Capture the cell that displays the provided text and extract its (x, y) central coordinate. 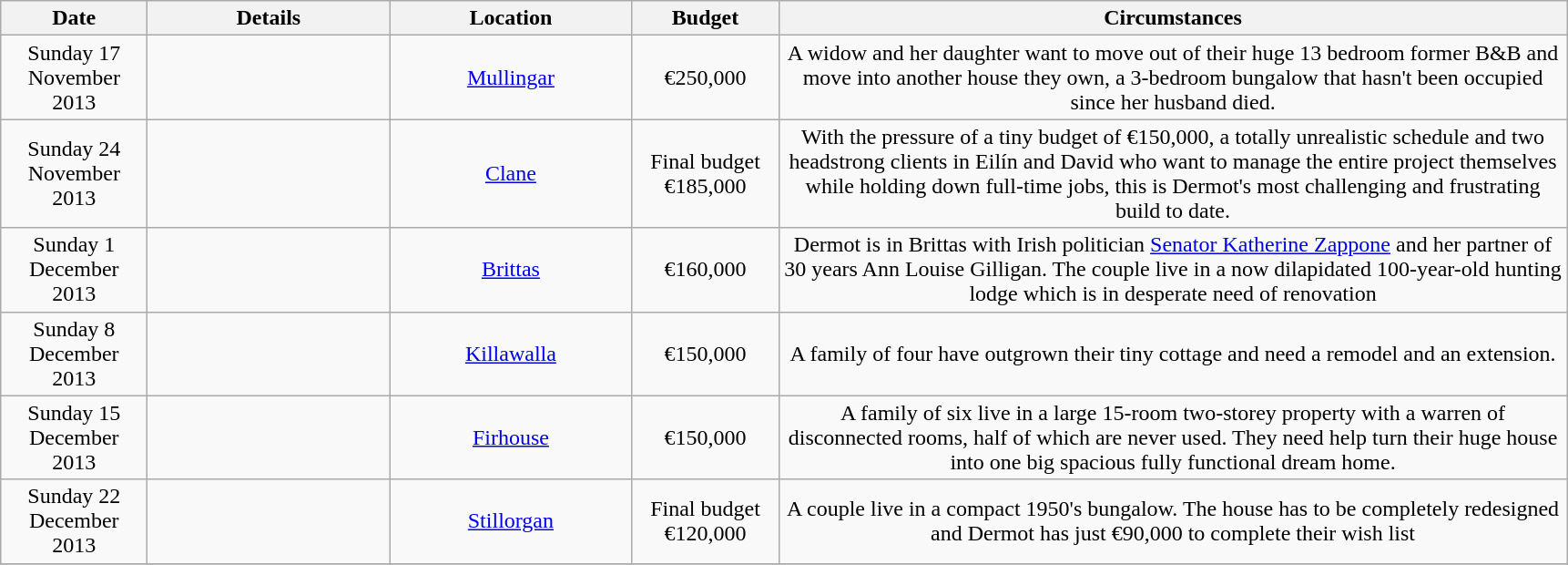
Sunday 1 December 2013 (75, 270)
€160,000 (705, 270)
Details (269, 18)
Sunday 17 November 2013 (75, 77)
A family of four have outgrown their tiny cottage and need a remodel and an extension. (1173, 354)
€250,000 (705, 77)
Stillorgan (511, 521)
Date (75, 18)
Sunday 8 December 2013 (75, 354)
Final budget €185,000 (705, 173)
Budget (705, 18)
Sunday 24 November 2013 (75, 173)
Brittas (511, 270)
A couple live in a compact 1950's bungalow. The house has to be completely redesigned and Dermot has just €90,000 to complete their wish list (1173, 521)
Clane (511, 173)
Location (511, 18)
Firhouse (511, 437)
Sunday 22 December 2013 (75, 521)
Circumstances (1173, 18)
Sunday 15 December 2013 (75, 437)
Final budget €120,000 (705, 521)
Mullingar (511, 77)
Killawalla (511, 354)
